Locate the cell with the specified text and output its [X, Y] center coordinate. 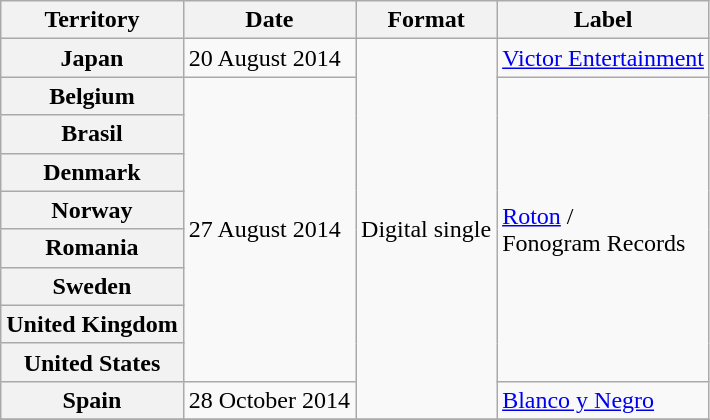
Denmark [92, 172]
27 August 2014 [269, 229]
United States [92, 362]
Victor Entertainment [604, 58]
20 August 2014 [269, 58]
Sweden [92, 286]
Norway [92, 210]
Territory [92, 20]
Romania [92, 248]
Roton / Fonogram Records [604, 229]
Date [269, 20]
Digital single [426, 230]
Format [426, 20]
28 October 2014 [269, 400]
United Kingdom [92, 324]
Blanco y Negro [604, 400]
Label [604, 20]
Japan [92, 58]
Belgium [92, 96]
Brasil [92, 134]
Spain [92, 400]
